Extract the (X, Y) coordinate from the center of the cell holding the provided text.  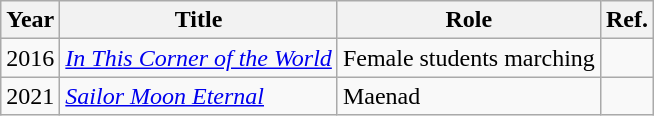
Female students marching (468, 58)
Maenad (468, 96)
Ref. (626, 20)
Title (199, 20)
Role (468, 20)
In This Corner of the World (199, 58)
2021 (30, 96)
2016 (30, 58)
Sailor Moon Eternal (199, 96)
Year (30, 20)
